Detect which cell encompasses the target text, then output its [x, y] center coordinate. 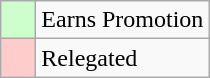
Relegated [122, 58]
Earns Promotion [122, 20]
